Provide the [X, Y] coordinate of the cell's center where the given text is located.  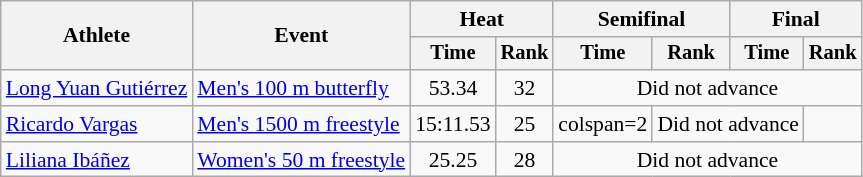
25 [525, 124]
Semifinal [642, 19]
53.34 [452, 88]
Ricardo Vargas [97, 124]
Men's 1500 m freestyle [301, 124]
Final [796, 19]
32 [525, 88]
Men's 100 m butterfly [301, 88]
Athlete [97, 36]
Long Yuan Gutiérrez [97, 88]
15:11.53 [452, 124]
Event [301, 36]
colspan=2 [602, 124]
Heat [482, 19]
